Pinpoint the cell where the given text exists, returning its [x, y] midpoint coordinate. 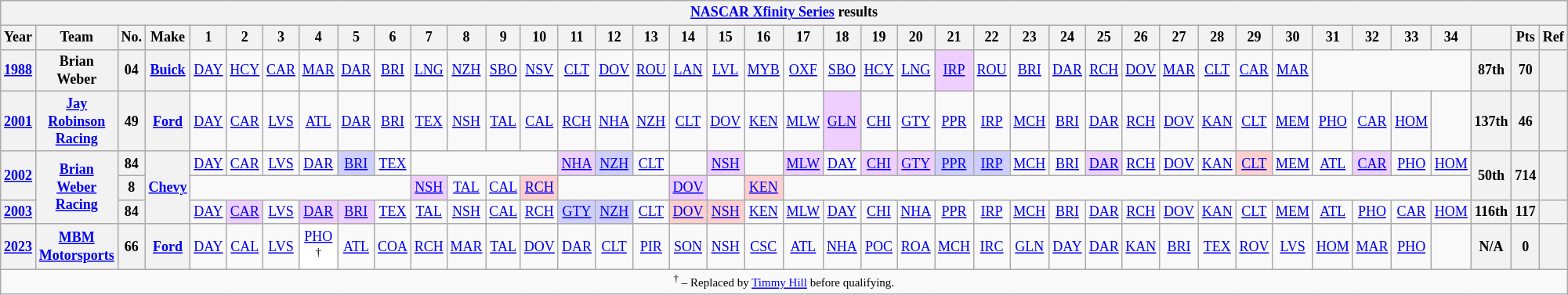
LVL [726, 70]
2001 [19, 121]
19 [879, 38]
22 [992, 38]
POC [879, 246]
66 [132, 246]
50th [1491, 175]
ROA [916, 246]
Brian Weber Racing [77, 188]
49 [132, 121]
NSV [539, 70]
2002 [19, 175]
6 [393, 38]
28 [1217, 38]
Make [168, 38]
1 [208, 38]
NASCAR Xfinity Series results [784, 13]
46 [1526, 121]
PHO† [318, 246]
116th [1491, 211]
No. [132, 38]
0 [1526, 246]
20 [916, 38]
COA [393, 246]
PIR [650, 246]
MYB [764, 70]
2023 [19, 246]
Ref [1554, 38]
04 [132, 70]
OXF [802, 70]
IRC [992, 246]
SON [688, 246]
9 [503, 38]
32 [1372, 38]
Jay Robinson Racing [77, 121]
7 [429, 38]
18 [842, 38]
23 [1030, 38]
Brian Weber [77, 70]
10 [539, 38]
33 [1412, 38]
34 [1451, 38]
117 [1526, 211]
LAN [688, 70]
2003 [19, 211]
Pts [1526, 38]
137th [1491, 121]
Year [19, 38]
31 [1332, 38]
21 [954, 38]
25 [1103, 38]
2 [244, 38]
Chevy [168, 188]
MBM Motorsports [77, 246]
11 [577, 38]
Team [77, 38]
1988 [19, 70]
ROV [1254, 246]
N/A [1491, 246]
714 [1526, 175]
5 [356, 38]
12 [614, 38]
87th [1491, 70]
17 [802, 38]
14 [688, 38]
30 [1293, 38]
27 [1179, 38]
3 [281, 38]
26 [1141, 38]
13 [650, 38]
16 [764, 38]
† – Replaced by Timmy Hill before qualifying. [784, 282]
CSC [764, 246]
29 [1254, 38]
15 [726, 38]
Buick [168, 70]
70 [1526, 70]
4 [318, 38]
24 [1067, 38]
